Determine the [x, y] coordinate at the center of the cell enclosing the given text.  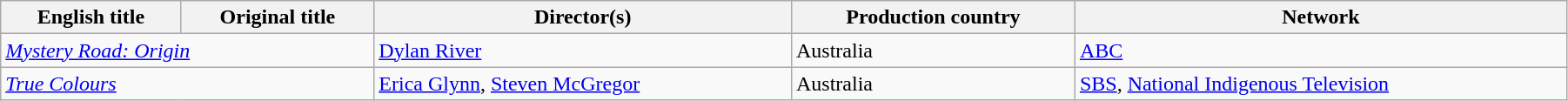
ABC [1321, 50]
SBS, National Indigenous Television [1321, 84]
True Colours [188, 84]
Director(s) [583, 17]
Mystery Road: Origin [188, 50]
English title [90, 17]
Production country [933, 17]
Erica Glynn, Steven McGregor [583, 84]
Original title [278, 17]
Dylan River [583, 50]
Network [1321, 17]
